Find where the given text appears and provide that cell's center as [X, Y] coordinate. 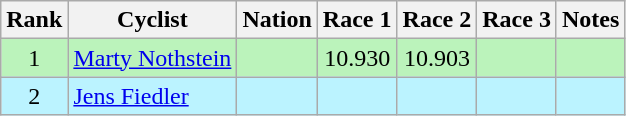
10.930 [357, 58]
Nation [277, 20]
Jens Fiedler [152, 96]
2 [34, 96]
Race 2 [437, 20]
1 [34, 58]
Rank [34, 20]
10.903 [437, 58]
Marty Nothstein [152, 58]
Notes [590, 20]
Race 3 [517, 20]
Race 1 [357, 20]
Cyclist [152, 20]
